Search for the cell housing the specified text and yield its [x, y] center coordinate. 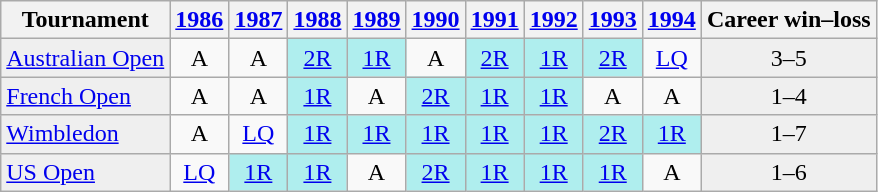
1991 [494, 20]
French Open [86, 96]
US Open [86, 172]
1988 [318, 20]
1993 [612, 20]
1994 [672, 20]
Tournament [86, 20]
Australian Open [86, 58]
Career win–loss [788, 20]
1990 [436, 20]
Wimbledon [86, 134]
1987 [258, 20]
1–6 [788, 172]
1986 [200, 20]
1989 [376, 20]
1–4 [788, 96]
1–7 [788, 134]
1992 [554, 20]
3–5 [788, 58]
